Return (x, y) of the center of cell containing provided text 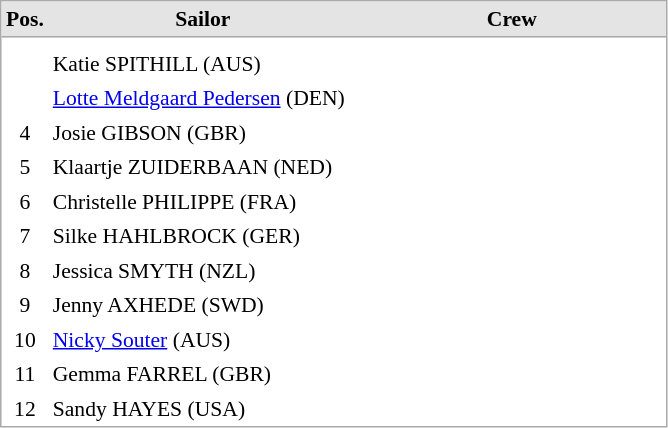
Jenny AXHEDE (SWD) (202, 305)
11 (26, 374)
7 (26, 236)
Crew (512, 20)
10 (26, 339)
Katie SPITHILL (AUS) (202, 63)
5 (26, 167)
4 (26, 133)
Josie GIBSON (GBR) (202, 133)
Lotte Meldgaard Pedersen (DEN) (202, 98)
12 (26, 409)
Silke HAHLBROCK (GER) (202, 236)
Sailor (202, 20)
9 (26, 305)
Klaartje ZUIDERBAAN (NED) (202, 167)
Christelle PHILIPPE (FRA) (202, 201)
Jessica SMYTH (NZL) (202, 271)
8 (26, 271)
Gemma FARREL (GBR) (202, 374)
6 (26, 201)
Nicky Souter (AUS) (202, 339)
Sandy HAYES (USA) (202, 409)
Pos. (26, 20)
